For the text-containing cell, return its midpoint in [x, y] coordinate format. 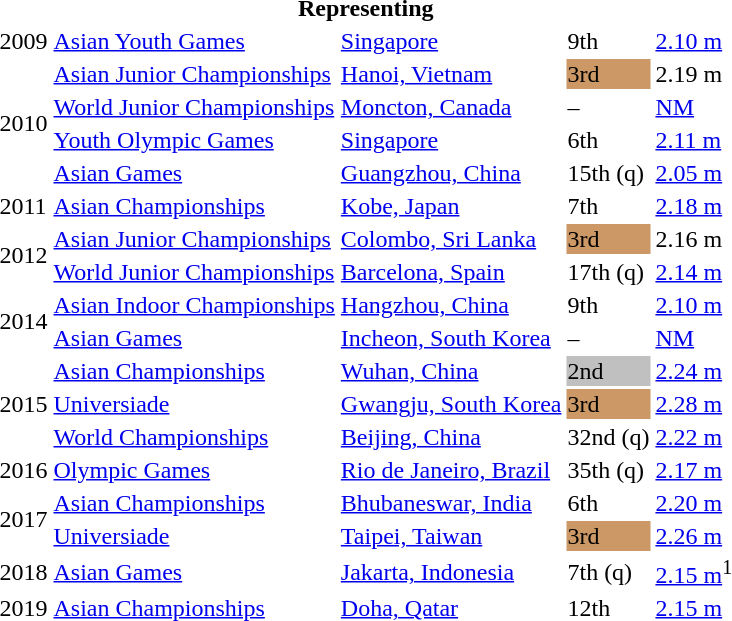
Guangzhou, China [451, 173]
Youth Olympic Games [194, 140]
35th (q) [608, 470]
Beijing, China [451, 437]
Asian Indoor Championships [194, 305]
Kobe, Japan [451, 206]
Olympic Games [194, 470]
Colombo, Sri Lanka [451, 239]
Barcelona, Spain [451, 272]
Incheon, South Korea [451, 338]
32nd (q) [608, 437]
Hangzhou, China [451, 305]
Bhubaneswar, India [451, 503]
Taipei, Taiwan [451, 536]
Wuhan, China [451, 371]
Jakarta, Indonesia [451, 572]
15th (q) [608, 173]
Hanoi, Vietnam [451, 74]
Asian Youth Games [194, 41]
Gwangju, South Korea [451, 404]
World Championships [194, 437]
2nd [608, 371]
7th (q) [608, 572]
17th (q) [608, 272]
Rio de Janeiro, Brazil [451, 470]
Moncton, Canada [451, 107]
7th [608, 206]
